Locate the cell with the specified text and output its (x, y) center coordinate. 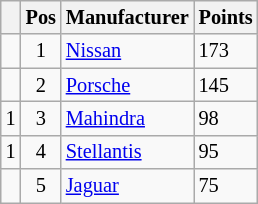
98 (226, 118)
2 (41, 85)
4 (41, 152)
3 (41, 118)
75 (226, 186)
Manufacturer (128, 17)
Porsche (128, 85)
95 (226, 152)
Pos (41, 17)
Points (226, 17)
Jaguar (128, 186)
Mahindra (128, 118)
145 (226, 85)
173 (226, 51)
5 (41, 186)
Stellantis (128, 152)
Nissan (128, 51)
